Locate the cell with the specified text and output its [X, Y] center coordinate. 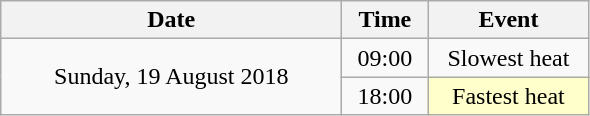
Date [172, 20]
18:00 [385, 96]
Sunday, 19 August 2018 [172, 77]
Time [385, 20]
Fastest heat [508, 96]
Slowest heat [508, 58]
Event [508, 20]
09:00 [385, 58]
